Pinpoint the cell where the given text exists, returning its (x, y) midpoint coordinate. 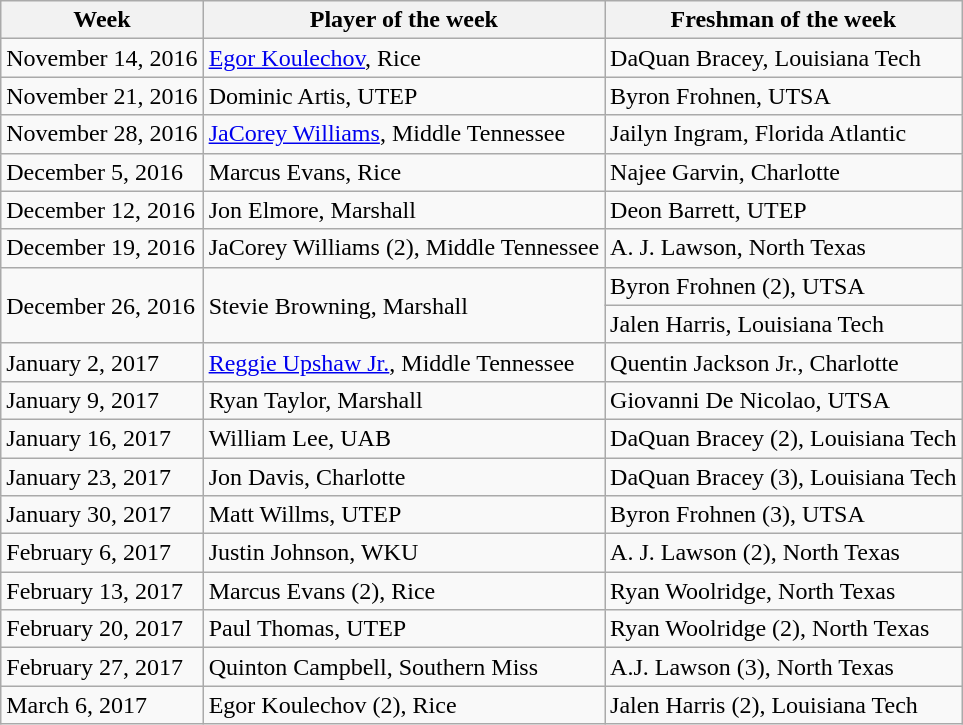
DaQuan Bracey, Louisiana Tech (784, 58)
Najee Garvin, Charlotte (784, 172)
DaQuan Bracey (2), Louisiana Tech (784, 438)
February 20, 2017 (102, 629)
William Lee, UAB (404, 438)
A. J. Lawson (2), North Texas (784, 553)
February 6, 2017 (102, 553)
Egor Koulechov, Rice (404, 58)
Byron Frohnen (2), UTSA (784, 286)
Ryan Taylor, Marshall (404, 400)
Jon Elmore, Marshall (404, 210)
A. J. Lawson, North Texas (784, 248)
JaCorey Williams (2), Middle Tennessee (404, 248)
February 27, 2017 (102, 667)
Jailyn Ingram, Florida Atlantic (784, 134)
Matt Willms, UTEP (404, 515)
JaCorey Williams, Middle Tennessee (404, 134)
Ryan Woolridge (2), North Texas (784, 629)
December 26, 2016 (102, 305)
December 5, 2016 (102, 172)
Jalen Harris (2), Louisiana Tech (784, 705)
January 2, 2017 (102, 362)
February 13, 2017 (102, 591)
Ryan Woolridge, North Texas (784, 591)
Dominic Artis, UTEP (404, 96)
DaQuan Bracey (3), Louisiana Tech (784, 477)
Byron Frohnen, UTSA (784, 96)
Player of the week (404, 20)
Quinton Campbell, Southern Miss (404, 667)
Marcus Evans, Rice (404, 172)
Egor Koulechov (2), Rice (404, 705)
Deon Barrett, UTEP (784, 210)
Week (102, 20)
November 14, 2016 (102, 58)
Justin Johnson, WKU (404, 553)
November 28, 2016 (102, 134)
Stevie Browning, Marshall (404, 305)
Jon Davis, Charlotte (404, 477)
January 16, 2017 (102, 438)
January 30, 2017 (102, 515)
December 12, 2016 (102, 210)
Reggie Upshaw Jr., Middle Tennessee (404, 362)
January 9, 2017 (102, 400)
March 6, 2017 (102, 705)
November 21, 2016 (102, 96)
Giovanni De Nicolao, UTSA (784, 400)
Freshman of the week (784, 20)
Marcus Evans (2), Rice (404, 591)
January 23, 2017 (102, 477)
A.J. Lawson (3), North Texas (784, 667)
Jalen Harris, Louisiana Tech (784, 324)
December 19, 2016 (102, 248)
Byron Frohnen (3), UTSA (784, 515)
Paul Thomas, UTEP (404, 629)
Quentin Jackson Jr., Charlotte (784, 362)
